Return (x, y) of the center of cell containing provided text 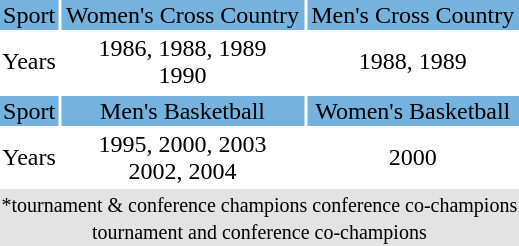
Women's Cross Country (182, 15)
*tournament & conference champions conference co-champions tournament and conference co-champions (260, 218)
Women's Basketball (413, 111)
Men's Cross Country (413, 15)
1995, 2000, 20032002, 2004 (182, 158)
Men's Basketball (182, 111)
1988, 1989 (413, 62)
1986, 1988, 19891990 (182, 62)
2000 (413, 158)
